Determine the (x, y) coordinate at the center of the cell enclosing the given text.  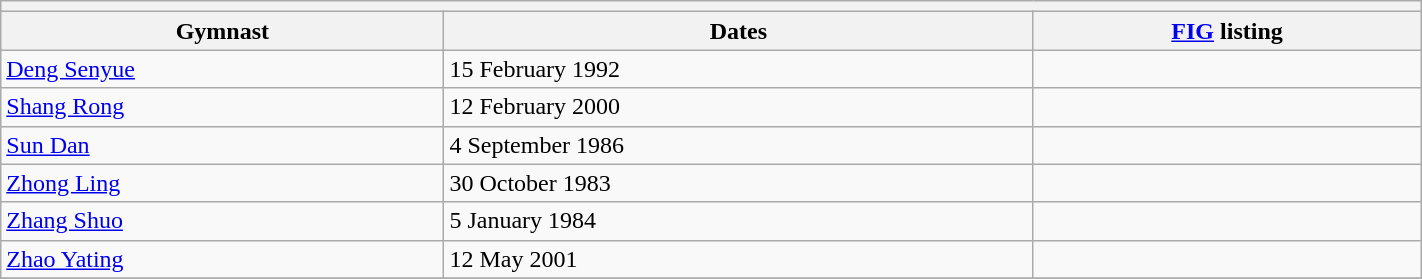
30 October 1983 (738, 183)
Zhang Shuo (222, 221)
Zhao Yating (222, 259)
4 September 1986 (738, 145)
15 February 1992 (738, 69)
Gymnast (222, 31)
5 January 1984 (738, 221)
Deng Senyue (222, 69)
Dates (738, 31)
Sun Dan (222, 145)
FIG listing (1227, 31)
12 May 2001 (738, 259)
Zhong Ling (222, 183)
Shang Rong (222, 107)
12 February 2000 (738, 107)
